Output the (X, Y) coordinate of the center of the cell containing the given text.  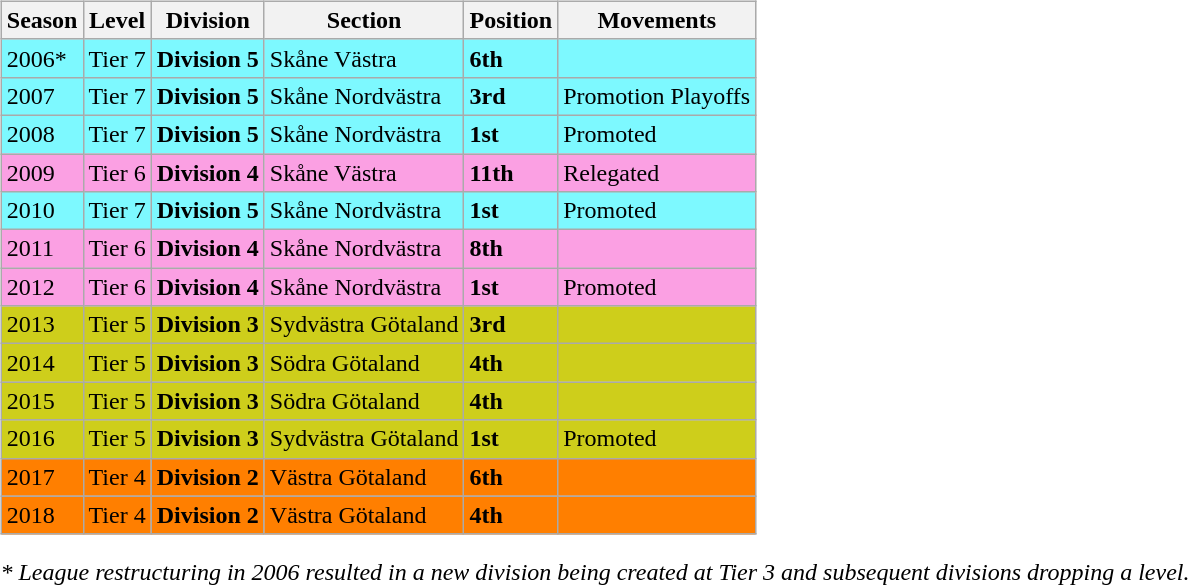
Movements (657, 20)
Position (511, 20)
Season (42, 20)
2011 (42, 249)
Level (117, 20)
Section (364, 20)
2014 (42, 363)
2006* (42, 58)
Division (208, 20)
2017 (42, 477)
2018 (42, 515)
2008 (42, 134)
8th (511, 249)
Relegated (657, 173)
2013 (42, 325)
2012 (42, 287)
2015 (42, 401)
11th (511, 173)
2009 (42, 173)
Promotion Playoffs (657, 96)
2016 (42, 439)
2007 (42, 96)
2010 (42, 211)
